Find where the given text appears and provide that cell's center as (x, y) coordinate. 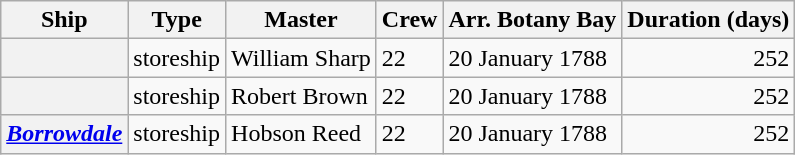
Hobson Reed (302, 134)
Master (302, 20)
Ship (64, 20)
Crew (410, 20)
William Sharp (302, 58)
Robert Brown (302, 96)
Duration (days) (708, 20)
Type (177, 20)
Arr. Botany Bay (532, 20)
Borrowdale (64, 134)
